Provide the (X, Y) coordinate of the cell's center where the given text is located.  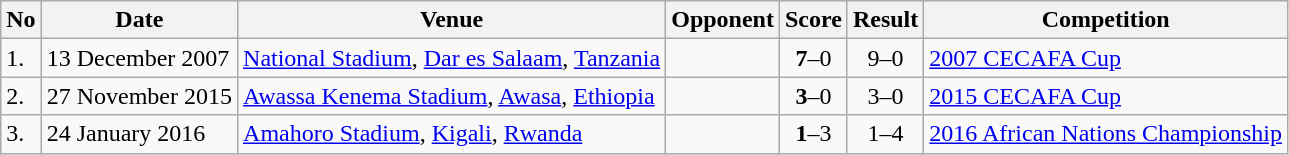
27 November 2015 (139, 96)
1. (21, 58)
Date (139, 20)
Competition (1106, 20)
13 December 2007 (139, 58)
National Stadium, Dar es Salaam, Tanzania (452, 58)
Result (885, 20)
1–3 (813, 134)
2. (21, 96)
3. (21, 134)
Score (813, 20)
2015 CECAFA Cup (1106, 96)
7–0 (813, 58)
Venue (452, 20)
9–0 (885, 58)
Awassa Kenema Stadium, Awasa, Ethiopia (452, 96)
2016 African Nations Championship (1106, 134)
Opponent (723, 20)
2007 CECAFA Cup (1106, 58)
Amahoro Stadium, Kigali, Rwanda (452, 134)
No (21, 20)
24 January 2016 (139, 134)
1–4 (885, 134)
